Locate the cell with the specified text and output its (x, y) center coordinate. 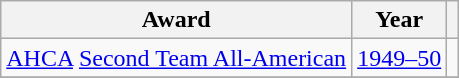
1949–50 (400, 58)
Year (400, 20)
Award (176, 20)
AHCA Second Team All-American (176, 58)
